Scan for the cell matching the given text and deliver its [X, Y] coordinate at center. 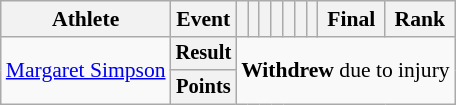
Withdrew due to injury [346, 70]
Athlete [86, 19]
Rank [420, 19]
Final [352, 19]
Margaret Simpson [86, 70]
Points [204, 87]
Event [204, 19]
Result [204, 54]
